Output the [X, Y] coordinate of the center of the cell containing the given text.  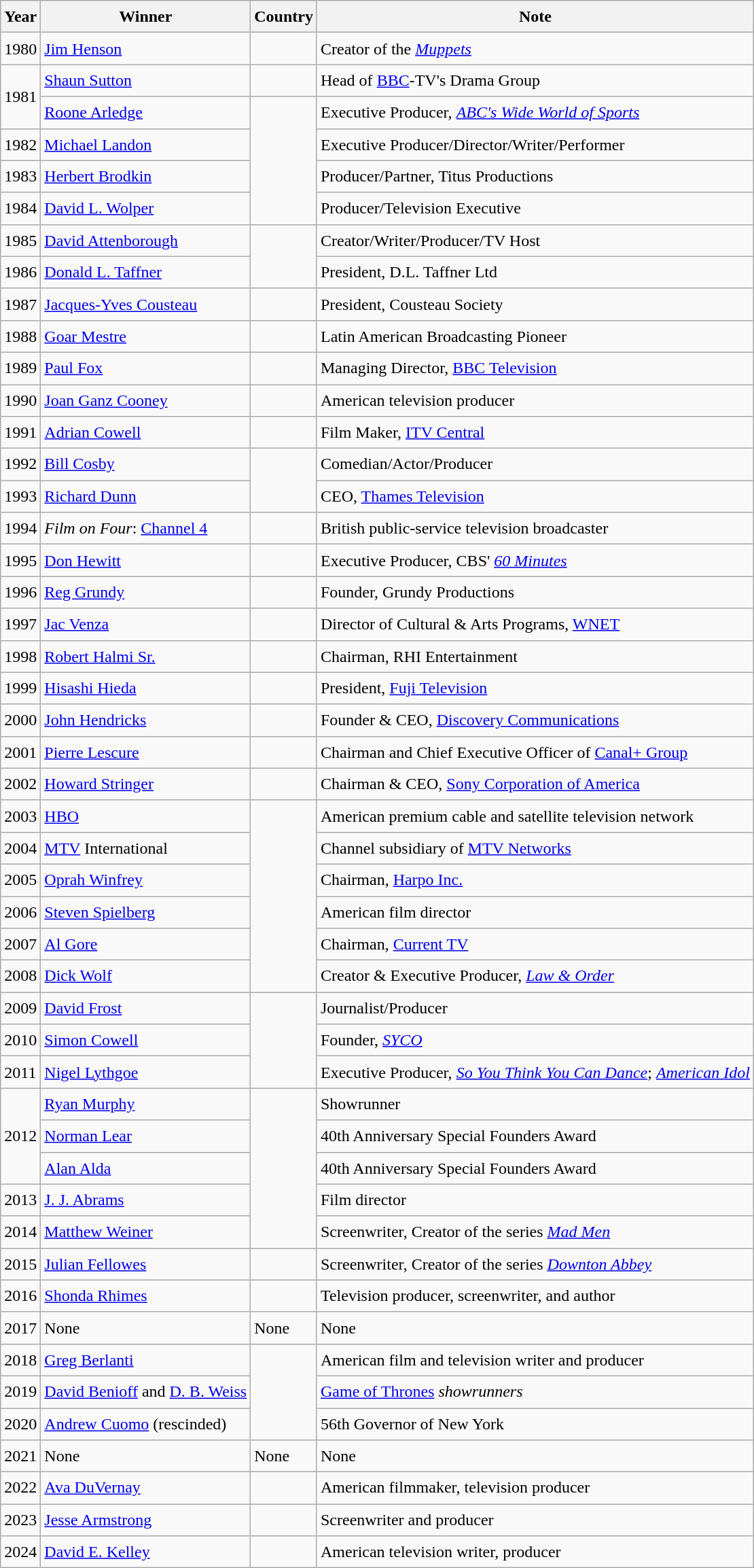
1994 [20, 529]
Game of Thrones showrunners [535, 1392]
David Attenborough [145, 241]
Herbert Brodkin [145, 177]
Channel subsidiary of MTV Networks [535, 848]
2024 [20, 1552]
2019 [20, 1392]
Founder & CEO, Discovery Communications [535, 720]
Adrian Cowell [145, 432]
1988 [20, 336]
Managing Director, BBC Television [535, 368]
1986 [20, 272]
British public-service television broadcaster [535, 529]
Michael Landon [145, 144]
Robert Halmi Sr. [145, 657]
1997 [20, 624]
1982 [20, 144]
Screenwriter, Creator of the series Mad Men [535, 1232]
Executive Producer, CBS' 60 Minutes [535, 560]
Hisashi Hieda [145, 688]
Winner [145, 16]
2004 [20, 848]
HBO [145, 816]
Director of Cultural & Arts Programs, WNET [535, 624]
1999 [20, 688]
MTV International [145, 848]
Latin American Broadcasting Pioneer [535, 336]
Showrunner [535, 1104]
Jac Venza [145, 624]
Oprah Winfrey [145, 879]
Founder, SYCO [535, 1040]
2012 [20, 1136]
2003 [20, 816]
Donald L. Taffner [145, 272]
Shaun Sutton [145, 80]
Note [535, 16]
Goar Mestre [145, 336]
Julian Fellowes [145, 1264]
Executive Producer/Director/Writer/Performer [535, 144]
Andrew Cuomo (rescinded) [145, 1425]
1981 [20, 97]
Ava DuVernay [145, 1488]
President, Fuji Television [535, 688]
Chairman and Chief Executive Officer of Canal+ Group [535, 752]
Producer/Partner, Titus Productions [535, 177]
Simon Cowell [145, 1040]
Reg Grundy [145, 593]
J. J. Abrams [145, 1200]
Don Hewitt [145, 560]
2017 [20, 1328]
CEO, Thames Television [535, 496]
Jesse Armstrong [145, 1520]
1984 [20, 208]
2021 [20, 1456]
David Frost [145, 1009]
Screenwriter, Creator of the series Downton Abbey [535, 1264]
Country [284, 16]
1983 [20, 177]
2001 [20, 752]
Norman Lear [145, 1136]
Film director [535, 1200]
President, D.L. Taffner Ltd [535, 272]
2010 [20, 1040]
2005 [20, 879]
Roone Arledge [145, 113]
1980 [20, 49]
American television writer, producer [535, 1552]
David Benioff and D. B. Weiss [145, 1392]
1993 [20, 496]
2002 [20, 784]
1987 [20, 304]
2022 [20, 1488]
Greg Berlanti [145, 1359]
2020 [20, 1425]
Film on Four: Channel 4 [145, 529]
Ryan Murphy [145, 1104]
Alan Alda [145, 1168]
56th Governor of New York [535, 1425]
American film director [535, 912]
Creator/Writer/Producer/TV Host [535, 241]
2016 [20, 1295]
Joan Ganz Cooney [145, 401]
Journalist/Producer [535, 1009]
Al Gore [145, 945]
Richard Dunn [145, 496]
Steven Spielberg [145, 912]
Jacques-Yves Cousteau [145, 304]
2009 [20, 1009]
2006 [20, 912]
1995 [20, 560]
2023 [20, 1520]
President, Cousteau Society [535, 304]
Executive Producer, ABC's Wide World of Sports [535, 113]
Jim Henson [145, 49]
Bill Cosby [145, 465]
2000 [20, 720]
Founder, Grundy Productions [535, 593]
Film Maker, ITV Central [535, 432]
Paul Fox [145, 368]
John Hendricks [145, 720]
1992 [20, 465]
Pierre Lescure [145, 752]
1998 [20, 657]
Dick Wolf [145, 976]
Nigel Lythgoe [145, 1073]
Head of BBC-TV's Drama Group [535, 80]
2011 [20, 1073]
Howard Stringer [145, 784]
American premium cable and satellite television network [535, 816]
2015 [20, 1264]
Year [20, 16]
David E. Kelley [145, 1552]
American filmmaker, television producer [535, 1488]
1989 [20, 368]
2013 [20, 1200]
Chairman, Current TV [535, 945]
Shonda Rhimes [145, 1295]
1991 [20, 432]
2007 [20, 945]
American film and television writer and producer [535, 1359]
David L. Wolper [145, 208]
2018 [20, 1359]
2014 [20, 1232]
1990 [20, 401]
Creator & Executive Producer, Law & Order [535, 976]
Comedian/Actor/Producer [535, 465]
Executive Producer, So You Think You Can Dance; American Idol [535, 1073]
Screenwriter and producer [535, 1520]
Chairman, Harpo Inc. [535, 879]
2008 [20, 976]
Television producer, screenwriter, and author [535, 1295]
Creator of the Muppets [535, 49]
Chairman & CEO, Sony Corporation of America [535, 784]
Producer/Television Executive [535, 208]
Matthew Weiner [145, 1232]
1996 [20, 593]
American television producer [535, 401]
Chairman, RHI Entertainment [535, 657]
1985 [20, 241]
